Identify which cell holds the provided text, then report its (X, Y) central coordinate. 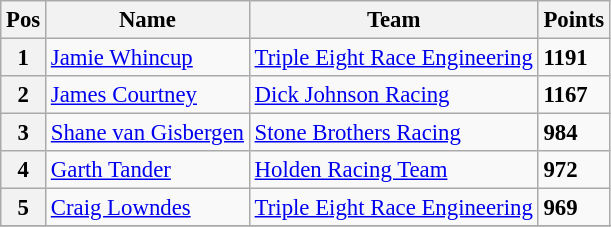
Shane van Gisbergen (148, 133)
5 (24, 208)
Craig Lowndes (148, 208)
Pos (24, 20)
1191 (574, 58)
Jamie Whincup (148, 58)
Points (574, 20)
Stone Brothers Racing (394, 133)
Holden Racing Team (394, 170)
2 (24, 95)
Team (394, 20)
1 (24, 58)
Garth Tander (148, 170)
972 (574, 170)
Dick Johnson Racing (394, 95)
3 (24, 133)
969 (574, 208)
Name (148, 20)
1167 (574, 95)
984 (574, 133)
4 (24, 170)
James Courtney (148, 95)
